Provide the (x, y) coordinate of the cell's center where the given text is located.  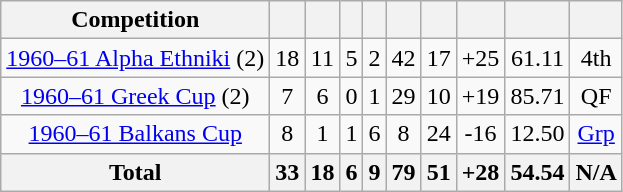
51 (438, 172)
QF (596, 96)
24 (438, 134)
1960–61 Greek Cup (2) (136, 96)
54.54 (538, 172)
1960–61 Balkans Cup (136, 134)
7 (288, 96)
29 (404, 96)
85.71 (538, 96)
N/A (596, 172)
2 (374, 58)
9 (374, 172)
61.11 (538, 58)
Competition (136, 20)
1960–61 Alpha Ethniki (2) (136, 58)
+19 (480, 96)
11 (322, 58)
33 (288, 172)
5 (352, 58)
Total (136, 172)
+25 (480, 58)
-16 (480, 134)
4th (596, 58)
17 (438, 58)
0 (352, 96)
79 (404, 172)
10 (438, 96)
12.50 (538, 134)
42 (404, 58)
Grp (596, 134)
+28 (480, 172)
